For the text-containing cell, return its midpoint in (x, y) coordinate format. 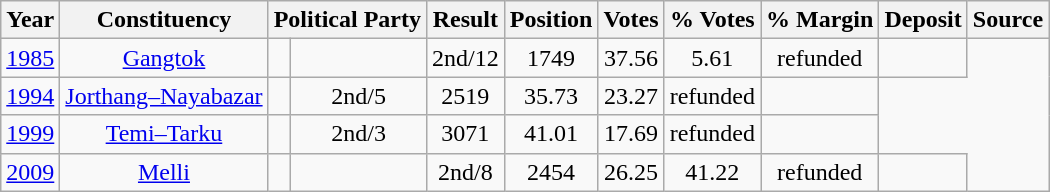
17.69 (631, 134)
23.27 (631, 96)
37.56 (631, 58)
2nd/3 (359, 134)
2nd/5 (359, 96)
Position (551, 20)
1749 (551, 58)
Gangtok (164, 58)
Year (30, 20)
% Margin (819, 20)
Result (465, 20)
Constituency (164, 20)
Political Party (347, 20)
Melli (164, 172)
2519 (465, 96)
5.61 (712, 58)
2454 (551, 172)
1994 (30, 96)
2nd/8 (465, 172)
2nd/12 (465, 58)
Votes (631, 20)
35.73 (551, 96)
% Votes (712, 20)
Deposit (923, 20)
Temi–Tarku (164, 134)
26.25 (631, 172)
41.01 (551, 134)
1985 (30, 58)
41.22 (712, 172)
1999 (30, 134)
Jorthang–Nayabazar (164, 96)
2009 (30, 172)
Source (1008, 20)
3071 (465, 134)
